Capture the cell that displays the provided text and extract its [x, y] central coordinate. 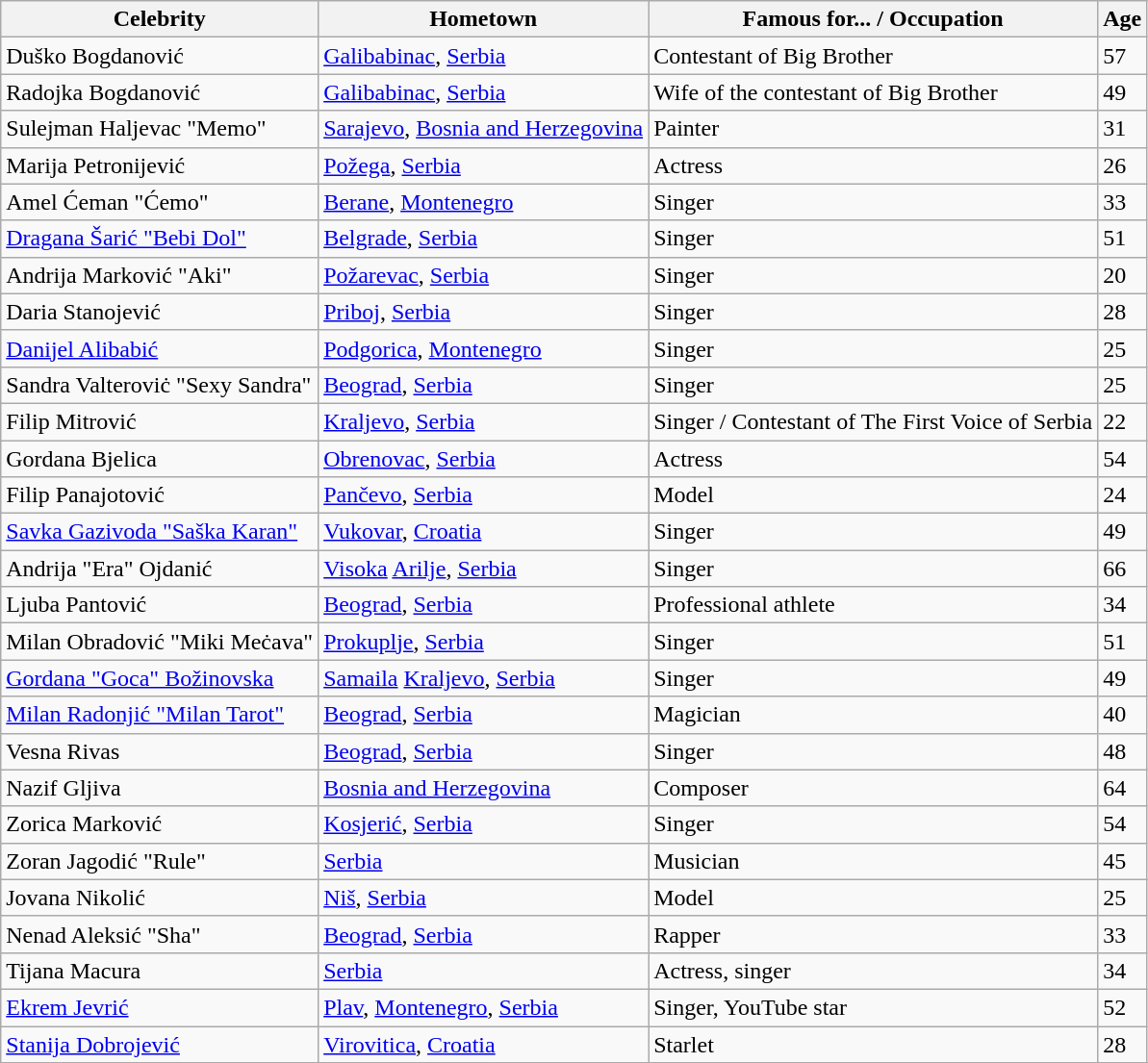
Marija Petronijević [160, 165]
Duško Bogdanović [160, 56]
Nenad Aleksić "Sha" [160, 934]
Gordana Bjelica [160, 459]
Milan Radonjić "Milan Tarot" [160, 715]
57 [1122, 56]
Kosjerić, Serbia [483, 824]
Singer, YouTube star [874, 1007]
Požega, Serbia [483, 165]
Stanija Dobrojević [160, 1044]
Plav, Montenegro, Serbia [483, 1007]
Composer [874, 788]
Belgrade, Serbia [483, 239]
Sulejman Haljevac "Memo" [160, 129]
Sandra Valteroviċ "Sexy Sandra" [160, 385]
Actress, singer [874, 971]
Age [1122, 19]
Zorica Marković [160, 824]
Jovana Nikolić [160, 898]
Virovitica, Croatia [483, 1044]
Bosnia and Herzegovina [483, 788]
Gordana "Goca" Božinovska [160, 678]
Celebrity [160, 19]
Pančevo, Serbia [483, 495]
Filip Panajotović [160, 495]
Vukovar, Croatia [483, 532]
Prokuplje, Serbia [483, 642]
Rapper [874, 934]
31 [1122, 129]
45 [1122, 861]
52 [1122, 1007]
66 [1122, 569]
Contestant of Big Brother [874, 56]
26 [1122, 165]
Starlet [874, 1044]
Professional athlete [874, 605]
Filip Mitrović [160, 421]
Painter [874, 129]
Musician [874, 861]
Andrija Marković "Aki" [160, 275]
Obrenovac, Serbia [483, 459]
Amel Ćeman "Ćemo" [160, 202]
24 [1122, 495]
40 [1122, 715]
Ekrem Jevrić [160, 1007]
Nazif Gljiva [160, 788]
Zoran Jagodić "Rule" [160, 861]
Podgorica, Montenegro [483, 348]
Magician [874, 715]
22 [1122, 421]
Andrija "Era" Ojdanić [160, 569]
Danijel Alibabić [160, 348]
48 [1122, 751]
Singer / Contestant of The First Voice of Serbia [874, 421]
Požarevac, Serbia [483, 275]
Niš, Serbia [483, 898]
Famous for... / Occupation [874, 19]
Ljuba Pantović [160, 605]
64 [1122, 788]
Savka Gazivoda "Saška Karan" [160, 532]
Radojka Bogdanović [160, 92]
Dragana Šarić "Bebi Dol" [160, 239]
20 [1122, 275]
Vesna Rivas [160, 751]
Hometown [483, 19]
Tijana Macura [160, 971]
Priboj, Serbia [483, 312]
Milan Obradović "Miki Meċava" [160, 642]
Samaila Kraljevo, Serbia [483, 678]
Wife of the contestant of Big Brother [874, 92]
Visoka Arilje, Serbia [483, 569]
Daria Stanojević [160, 312]
Sarajevo, Bosnia and Herzegovina [483, 129]
Berane, Montenegro [483, 202]
Kraljevo, Serbia [483, 421]
